Capture the cell that displays the provided text and extract its (X, Y) central coordinate. 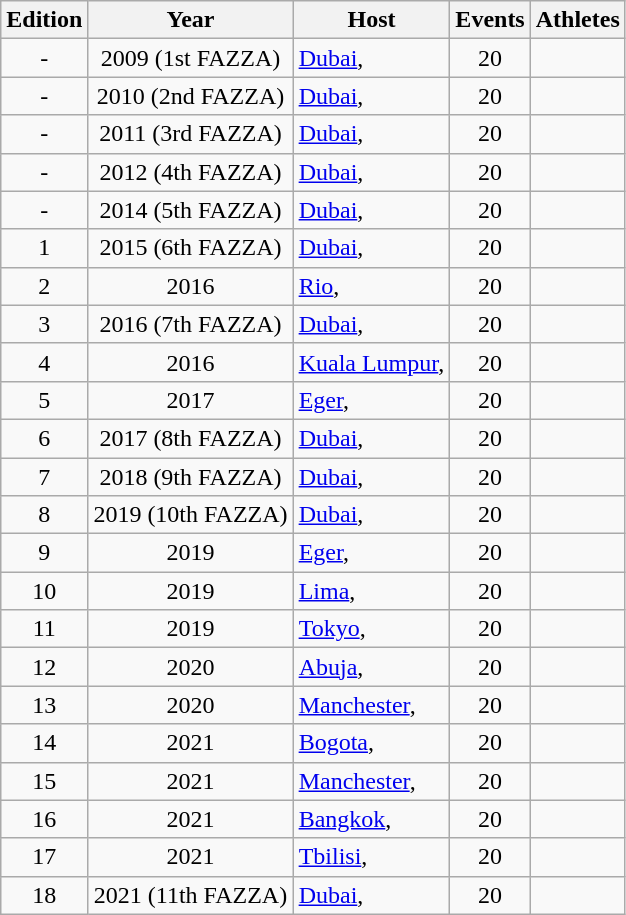
2014 (5th FAZZA) (190, 210)
3 (44, 324)
15 (44, 781)
2009 (1st FAZZA) (190, 58)
1 (44, 248)
Year (190, 20)
Host (372, 20)
2017 (8th FAZZA) (190, 438)
13 (44, 705)
5 (44, 400)
7 (44, 477)
9 (44, 553)
16 (44, 819)
Tbilisi, (372, 857)
2 (44, 286)
Events (490, 20)
17 (44, 857)
2011 (3rd FAZZA) (190, 134)
6 (44, 438)
2016 (7th FAZZA) (190, 324)
Rio, (372, 286)
2019 (10th FAZZA) (190, 515)
2015 (6th FAZZA) (190, 248)
11 (44, 629)
Tokyo, (372, 629)
2018 (9th FAZZA) (190, 477)
Kuala Lumpur, (372, 362)
Bangkok, (372, 819)
18 (44, 895)
2021 (11th FAZZA) (190, 895)
2012 (4th FAZZA) (190, 172)
2017 (190, 400)
Edition (44, 20)
Athletes (578, 20)
14 (44, 743)
2010 (2nd FAZZA) (190, 96)
Lima, (372, 591)
8 (44, 515)
Bogota, (372, 743)
4 (44, 362)
10 (44, 591)
Abuja, (372, 667)
12 (44, 667)
